Search for the cell housing the specified text and yield its (X, Y) center coordinate. 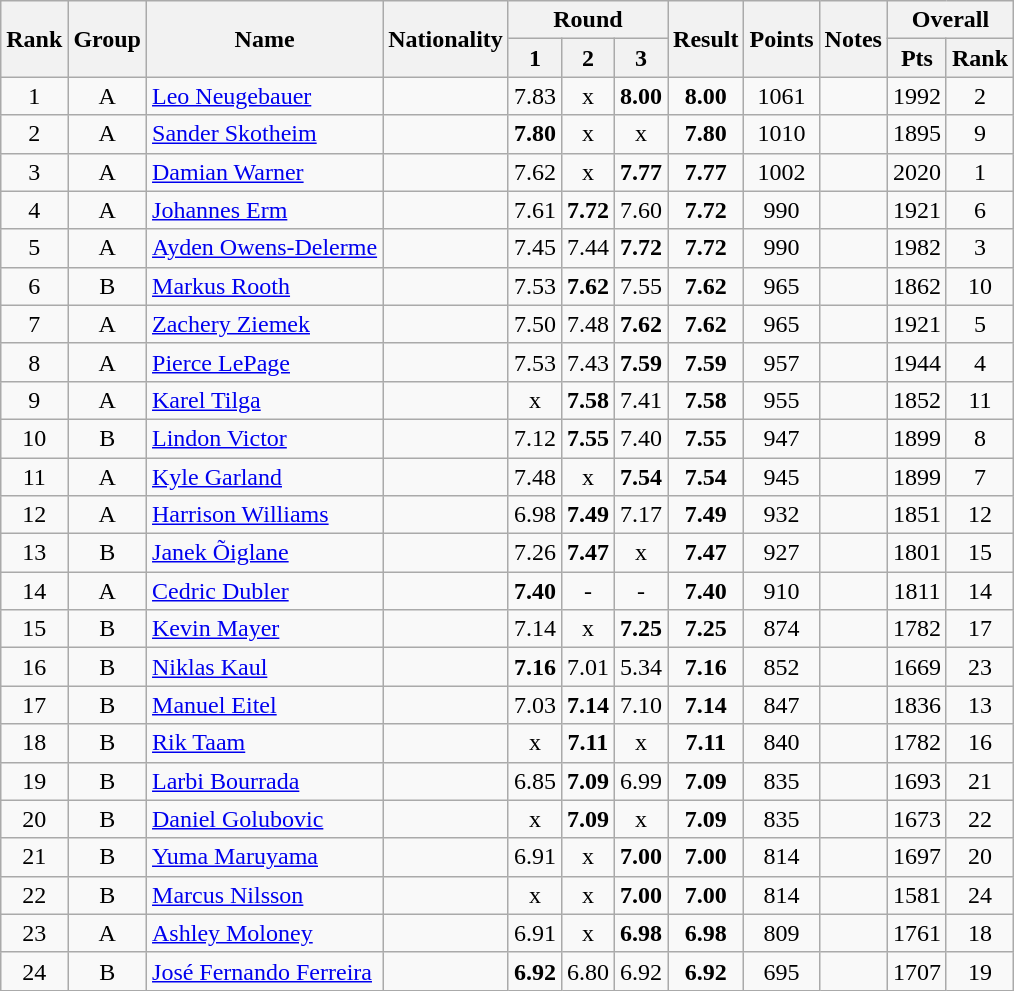
6.85 (534, 781)
7.03 (534, 705)
Niklas Kaul (265, 667)
Rik Taam (265, 743)
Nationality (446, 39)
7.26 (534, 553)
Cedric Dubler (265, 591)
1010 (782, 134)
Daniel Golubovic (265, 819)
1002 (782, 172)
1851 (916, 515)
Group (108, 39)
Karel Tilga (265, 400)
932 (782, 515)
957 (782, 362)
Ayden Owens-Delerme (265, 248)
Name (265, 39)
1761 (916, 933)
2020 (916, 172)
1669 (916, 667)
Kevin Mayer (265, 629)
1982 (916, 248)
7.10 (640, 705)
Markus Rooth (265, 286)
1836 (916, 705)
7.12 (534, 438)
947 (782, 438)
1707 (916, 971)
Leo Neugebauer (265, 96)
7.83 (534, 96)
7.44 (588, 248)
1697 (916, 857)
7.17 (640, 515)
7.43 (588, 362)
Notes (853, 39)
Marcus Nilsson (265, 895)
1862 (916, 286)
7.50 (534, 324)
852 (782, 667)
840 (782, 743)
Ashley Moloney (265, 933)
Result (706, 39)
1811 (916, 591)
Harrison Williams (265, 515)
5.34 (640, 667)
1992 (916, 96)
955 (782, 400)
Round (588, 20)
Larbi Bourrada (265, 781)
7.01 (588, 667)
910 (782, 591)
1801 (916, 553)
945 (782, 477)
Manuel Eitel (265, 705)
Damian Warner (265, 172)
7.41 (640, 400)
6.80 (588, 971)
1944 (916, 362)
927 (782, 553)
1895 (916, 134)
695 (782, 971)
Sander Skotheim (265, 134)
1061 (782, 96)
Points (782, 39)
Lindon Victor (265, 438)
7.45 (534, 248)
847 (782, 705)
Overall (950, 20)
José Fernando Ferreira (265, 971)
1581 (916, 895)
Pierce LePage (265, 362)
7.60 (640, 210)
7.61 (534, 210)
874 (782, 629)
1673 (916, 819)
Johannes Erm (265, 210)
Yuma Maruyama (265, 857)
Kyle Garland (265, 477)
6.99 (640, 781)
1693 (916, 781)
Zachery Ziemek (265, 324)
809 (782, 933)
1852 (916, 400)
Pts (916, 58)
Janek Õiglane (265, 553)
